Scan for the cell matching the given text and deliver its (X, Y) coordinate at center. 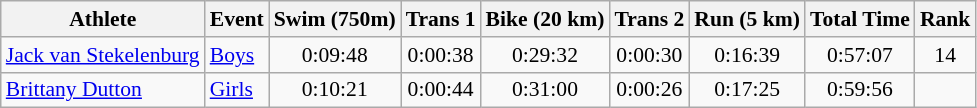
Bike (20 km) (546, 19)
0:00:44 (441, 90)
Trans 1 (441, 19)
Rank (946, 19)
0:57:07 (860, 55)
0:29:32 (546, 55)
Swim (750m) (335, 19)
Run (5 km) (747, 19)
Total Time (860, 19)
Event (237, 19)
Brittany Dutton (103, 90)
0:00:26 (649, 90)
0:09:48 (335, 55)
0:00:38 (441, 55)
Athlete (103, 19)
0:10:21 (335, 90)
14 (946, 55)
0:59:56 (860, 90)
Trans 2 (649, 19)
0:16:39 (747, 55)
0:17:25 (747, 90)
0:31:00 (546, 90)
0:00:30 (649, 55)
Boys (237, 55)
Girls (237, 90)
Jack van Stekelenburg (103, 55)
